Extract the (x, y) coordinate from the center of the cell holding the provided text.  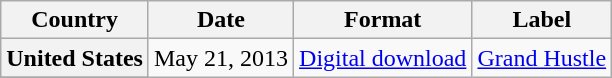
Date (220, 20)
United States (75, 58)
Format (383, 20)
Grand Hustle (542, 58)
Country (75, 20)
Digital download (383, 58)
Label (542, 20)
May 21, 2013 (220, 58)
